For the text-containing cell, return its midpoint in [X, Y] coordinate format. 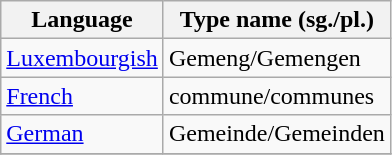
Luxembourgish [82, 58]
German [82, 134]
commune/communes [276, 96]
Gemeinde/Gemeinden [276, 134]
French [82, 96]
Language [82, 20]
Gemeng/Gemengen [276, 58]
Type name (sg./pl.) [276, 20]
